Capture the cell that displays the provided text and extract its [x, y] central coordinate. 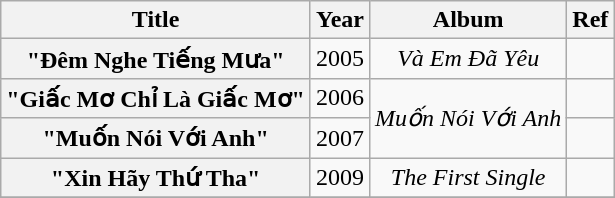
Title [156, 20]
2009 [340, 178]
"Muốn Nói Với Anh" [156, 138]
Year [340, 20]
"Xin Hãy Thứ Tha" [156, 178]
2005 [340, 59]
2007 [340, 138]
"Giấc Mơ Chỉ Là Giấc Mơ" [156, 98]
"Đêm Nghe Tiếng Mưa" [156, 59]
Album [468, 20]
Ref [590, 20]
The First Single [468, 178]
2006 [340, 98]
Muốn Nói Với Anh [468, 118]
Và Em Đã Yêu [468, 59]
